Determine the (X, Y) coordinate at the center of the cell enclosing the given text.  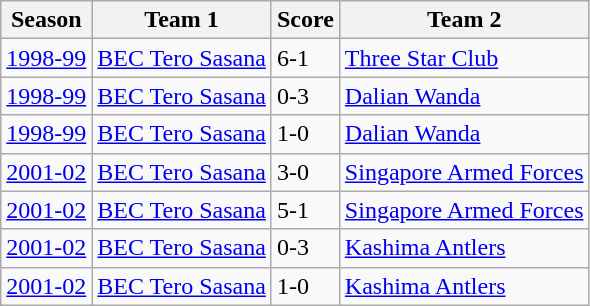
Season (46, 20)
Score (305, 20)
Team 2 (464, 20)
Team 1 (182, 20)
3-0 (305, 172)
5-1 (305, 210)
6-1 (305, 58)
Three Star Club (464, 58)
